Identify which cell holds the provided text, then report its (X, Y) central coordinate. 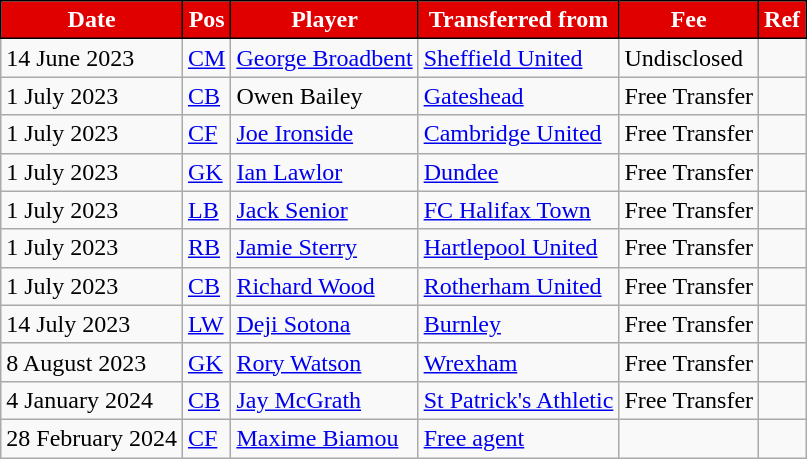
Burnley (518, 324)
Richard Wood (324, 286)
Dundee (518, 172)
Jamie Sterry (324, 248)
4 January 2024 (92, 400)
Date (92, 20)
Ian Lawlor (324, 172)
14 July 2023 (92, 324)
Wrexham (518, 362)
Pos (206, 20)
Fee (689, 20)
Free agent (518, 438)
St Patrick's Athletic (518, 400)
CM (206, 58)
LB (206, 210)
Cambridge United (518, 134)
Sheffield United (518, 58)
Undisclosed (689, 58)
Transferred from (518, 20)
Rory Watson (324, 362)
LW (206, 324)
Rotherham United (518, 286)
8 August 2023 (92, 362)
Maxime Biamou (324, 438)
Player (324, 20)
RB (206, 248)
George Broadbent (324, 58)
28 February 2024 (92, 438)
Owen Bailey (324, 96)
Jack Senior (324, 210)
14 June 2023 (92, 58)
FC Halifax Town (518, 210)
Ref (782, 20)
Jay McGrath (324, 400)
Joe Ironside (324, 134)
Gateshead (518, 96)
Deji Sotona (324, 324)
Hartlepool United (518, 248)
